Capture the cell that displays the provided text and extract its (x, y) central coordinate. 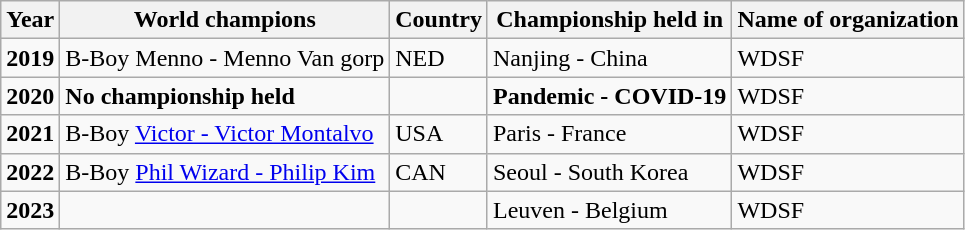
2020 (30, 96)
Pandemic - COVID-19 (609, 96)
B-Boy Menno - Menno Van gorp (225, 58)
Nanjing - China (609, 58)
B-Boy Phil Wizard - Philip Kim (225, 172)
Leuven - Belgium (609, 210)
Paris - France (609, 134)
2023 (30, 210)
Seoul - South Korea (609, 172)
World champions (225, 20)
Championship held in (609, 20)
Year (30, 20)
NED (439, 58)
No championship held (225, 96)
2021 (30, 134)
B-Boy Victor - Victor Montalvo (225, 134)
Name of organization (848, 20)
USA (439, 134)
Country (439, 20)
CAN (439, 172)
2022 (30, 172)
2019 (30, 58)
